Return the (X, Y) coordinate for the center point of the cell that contains the specified text.  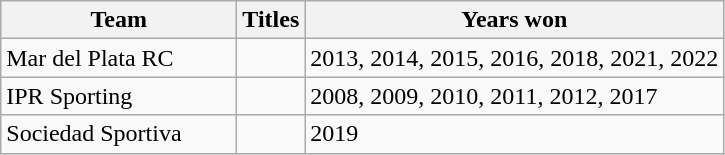
IPR Sporting (119, 96)
Years won (514, 20)
2013, 2014, 2015, 2016, 2018, 2021, 2022 (514, 58)
2008, 2009, 2010, 2011, 2012, 2017 (514, 96)
Titles (271, 20)
Mar del Plata RC (119, 58)
Sociedad Sportiva (119, 134)
2019 (514, 134)
Team (119, 20)
